Scan for the cell matching the given text and deliver its [X, Y] coordinate at center. 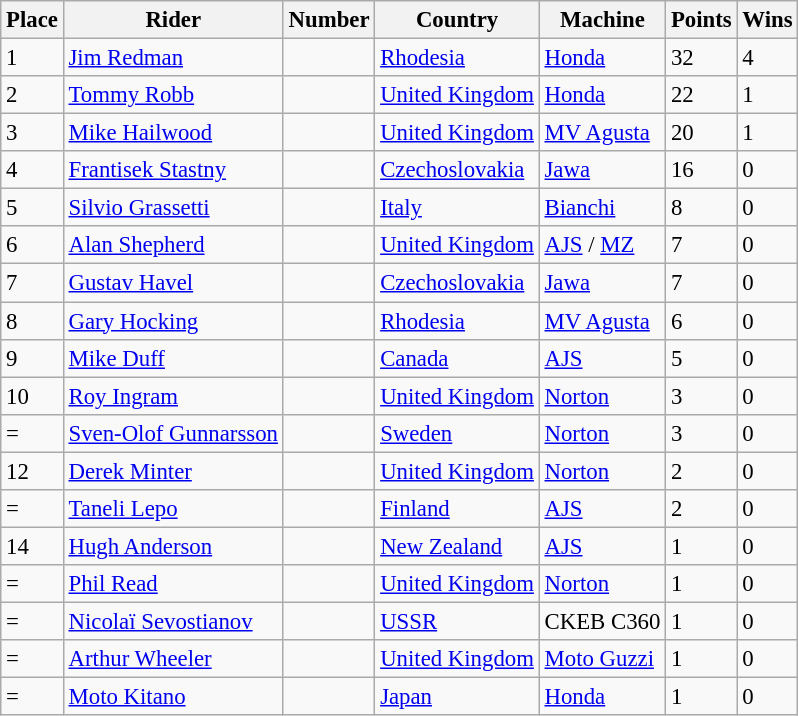
CKEB C360 [602, 621]
Frantisek Stastny [173, 170]
Italy [457, 208]
Number [329, 20]
Gustav Havel [173, 283]
Finland [457, 509]
Derek Minter [173, 471]
Points [702, 20]
Japan [457, 697]
32 [702, 58]
Silvio Grassetti [173, 208]
Moto Kitano [173, 697]
Hugh Anderson [173, 546]
Canada [457, 358]
Mike Duff [173, 358]
USSR [457, 621]
Wins [768, 20]
Phil Read [173, 584]
Arthur Wheeler [173, 659]
Bianchi [602, 208]
9 [32, 358]
Roy Ingram [173, 396]
Place [32, 20]
Rider [173, 20]
14 [32, 546]
20 [702, 133]
Jim Redman [173, 58]
12 [32, 471]
Country [457, 20]
Alan Shepherd [173, 245]
Mike Hailwood [173, 133]
Gary Hocking [173, 321]
Sven-Olof Gunnarsson [173, 433]
AJS / MZ [602, 245]
22 [702, 95]
Taneli Lepo [173, 509]
Nicolaï Sevostianov [173, 621]
Machine [602, 20]
Sweden [457, 433]
Tommy Robb [173, 95]
Moto Guzzi [602, 659]
New Zealand [457, 546]
10 [32, 396]
16 [702, 170]
